Return the (X, Y) coordinate for the center point of the cell that contains the specified text.  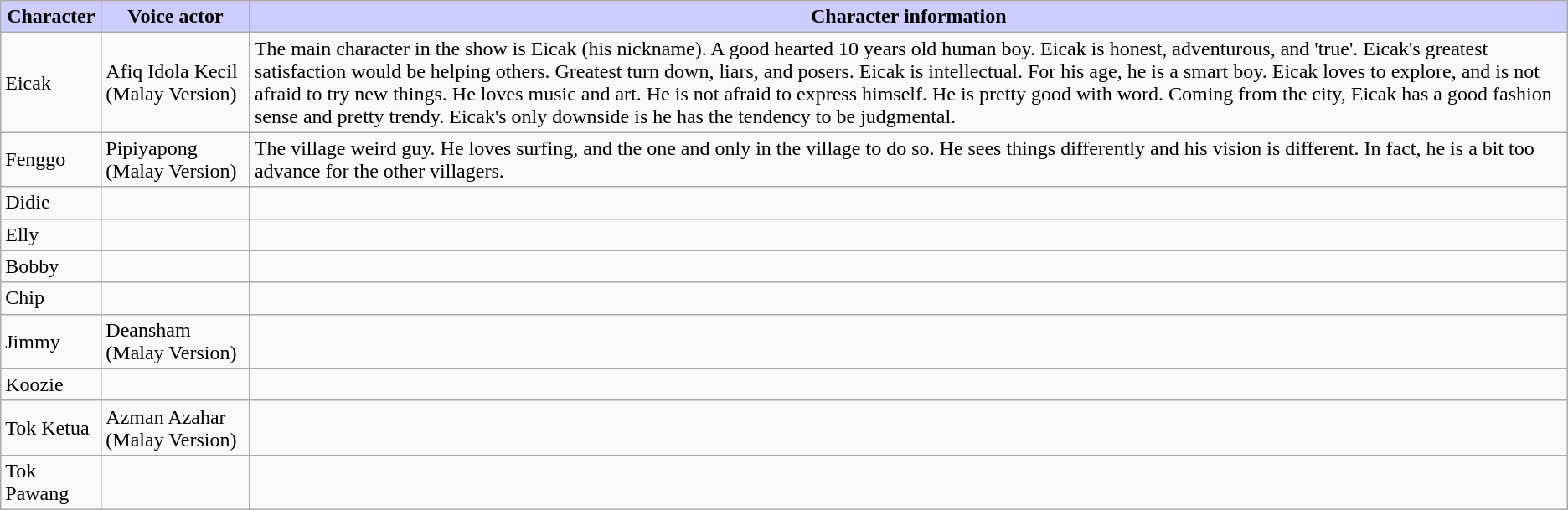
Eicak (51, 82)
Azman Azahar (Malay Version) (176, 427)
Tok Pawang (51, 482)
Koozie (51, 384)
Deansham (Malay Version) (176, 342)
Jimmy (51, 342)
Chip (51, 298)
Pipiyapong (Malay Version) (176, 159)
Didie (51, 203)
Character (51, 17)
Fenggo (51, 159)
Tok Ketua (51, 427)
Voice actor (176, 17)
Bobby (51, 266)
Elly (51, 234)
Afiq Idola Kecil (Malay Version) (176, 82)
Character information (908, 17)
